For the text-containing cell, return its midpoint in (x, y) coordinate format. 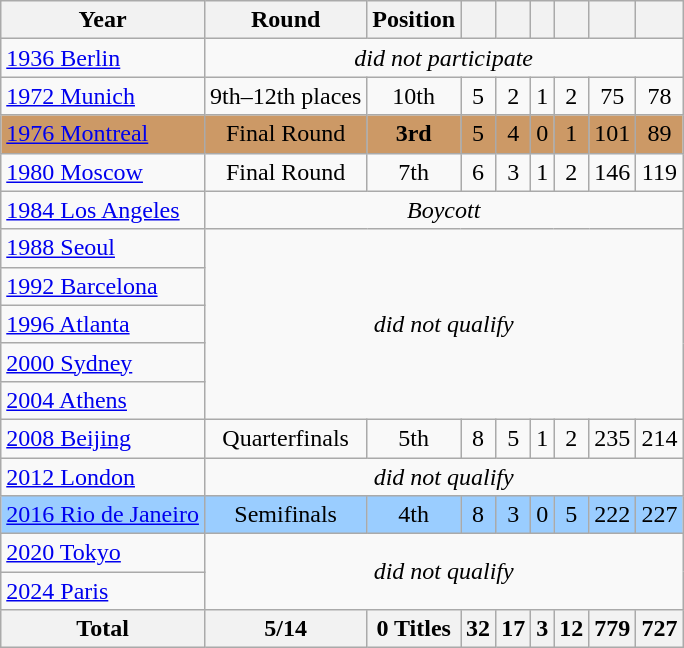
101 (612, 134)
1980 Moscow (103, 172)
119 (660, 172)
89 (660, 134)
1996 Atlanta (103, 324)
4th (414, 515)
75 (612, 96)
2024 Paris (103, 591)
Round (285, 20)
78 (660, 96)
2020 Tokyo (103, 553)
did not participate (443, 58)
2004 Athens (103, 400)
5/14 (285, 629)
5th (414, 438)
727 (660, 629)
2008 Beijing (103, 438)
227 (660, 515)
2000 Sydney (103, 362)
779 (612, 629)
6 (478, 172)
4 (514, 134)
12 (572, 629)
Year (103, 20)
0 Titles (414, 629)
Position (414, 20)
17 (514, 629)
1984 Los Angeles (103, 210)
1988 Seoul (103, 248)
214 (660, 438)
7th (414, 172)
1972 Munich (103, 96)
3rd (414, 134)
1992 Barcelona (103, 286)
1976 Montreal (103, 134)
222 (612, 515)
1936 Berlin (103, 58)
Total (103, 629)
2016 Rio de Janeiro (103, 515)
9th–12th places (285, 96)
146 (612, 172)
Semifinals (285, 515)
32 (478, 629)
10th (414, 96)
235 (612, 438)
2012 London (103, 477)
Quarterfinals (285, 438)
Boycott (443, 210)
